Determine the [x, y] coordinate at the center of the cell enclosing the given text.  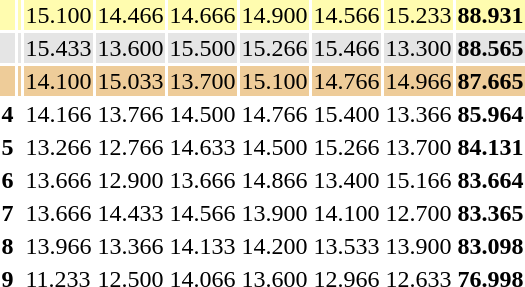
14.200 [274, 246]
15.433 [58, 48]
4 [8, 114]
85.964 [490, 114]
13.766 [130, 114]
13.400 [346, 180]
8 [8, 246]
13.533 [346, 246]
14.966 [418, 81]
14.133 [202, 246]
15.500 [202, 48]
6 [8, 180]
15.400 [346, 114]
13.300 [418, 48]
14.866 [274, 180]
12.766 [130, 147]
15.166 [418, 180]
83.365 [490, 213]
14.666 [202, 15]
15.466 [346, 48]
14.900 [274, 15]
83.664 [490, 180]
15.033 [130, 81]
83.098 [490, 246]
7 [8, 213]
87.665 [490, 81]
12.700 [418, 213]
88.565 [490, 48]
14.433 [130, 213]
14.633 [202, 147]
13.966 [58, 246]
13.266 [58, 147]
84.131 [490, 147]
15.233 [418, 15]
12.900 [130, 180]
14.466 [130, 15]
88.931 [490, 15]
5 [8, 147]
13.600 [130, 48]
14.166 [58, 114]
